Return the [X, Y] coordinate for the center point of the cell that contains the specified text.  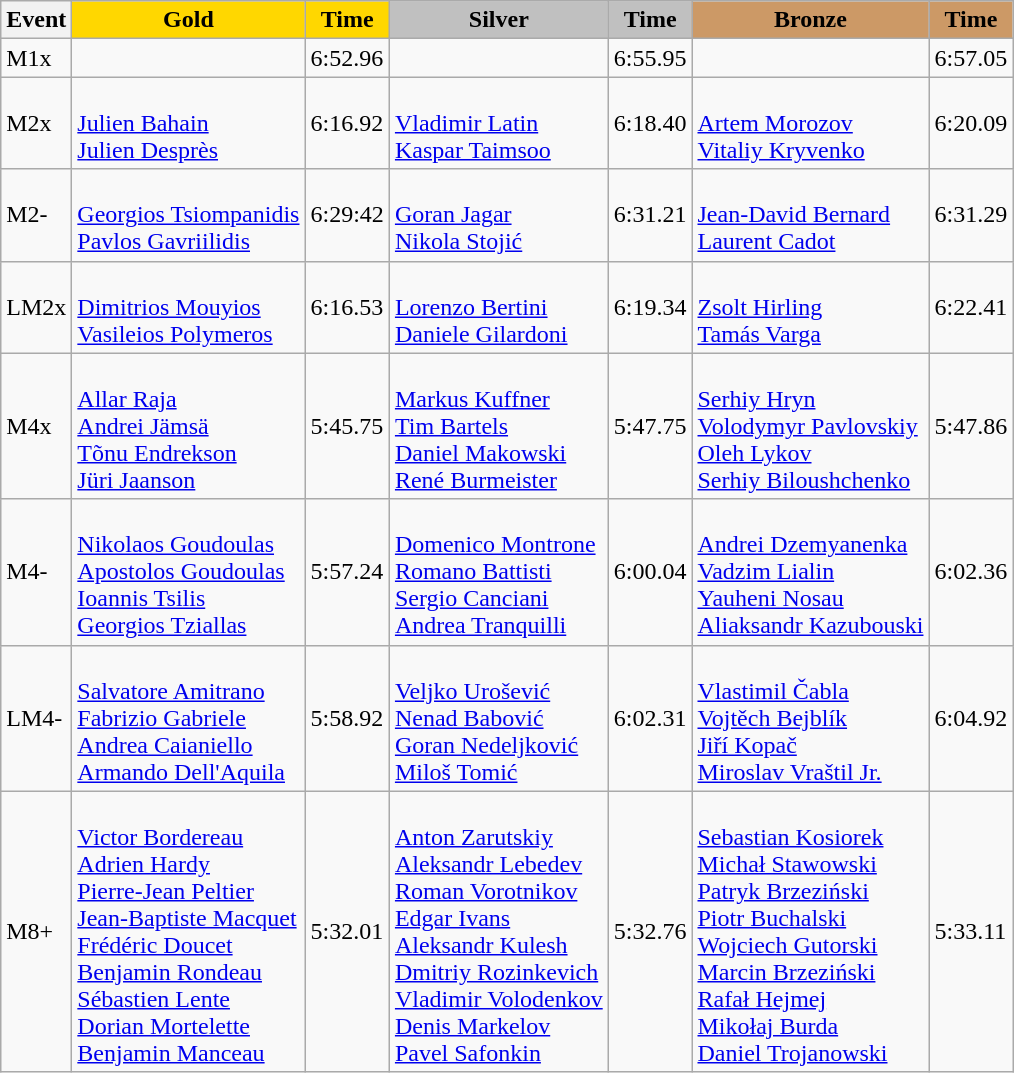
6:16.53 [347, 307]
6:19.34 [650, 307]
6:02.36 [971, 572]
6:22.41 [971, 307]
5:33.11 [971, 932]
5:32.01 [347, 932]
Event [36, 20]
M4- [36, 572]
6:55.95 [650, 58]
M2- [36, 215]
Goran Jagar Nikola Stojić [498, 215]
Artem Morozov Vitaliy Kryvenko [810, 123]
5:57.24 [347, 572]
M4x [36, 426]
LM4- [36, 718]
6:02.31 [650, 718]
6:16.92 [347, 123]
5:47.86 [971, 426]
Dimitrios Mouyios Vasileios Polymeros [188, 307]
5:32.76 [650, 932]
Salvatore Amitrano Fabrizio Gabriele Andrea Caianiello Armando Dell'Aquila [188, 718]
Anton Zarutskiy Aleksandr Lebedev Roman Vorotnikov Edgar Ivans Aleksandr Kulesh Dmitriy Rozinkevich Vladimir Volodenkov Denis Markelov Pavel Safonkin [498, 932]
Allar Raja Andrei Jämsä Tõnu Endrekson Jüri Jaanson [188, 426]
6:31.29 [971, 215]
6:57.05 [971, 58]
Domenico Montrone Romano Battisti Sergio Canciani Andrea Tranquilli [498, 572]
6:29:42 [347, 215]
5:47.75 [650, 426]
M8+ [36, 932]
Jean-David Bernard Laurent Cadot [810, 215]
Silver [498, 20]
5:45.75 [347, 426]
Serhiy Hryn Volodymyr Pavlovskiy Oleh Lykov Serhiy Biloushchenko [810, 426]
Nikolaos Goudoulas Apostolos Goudoulas Ioannis Tsilis Georgios Tziallas [188, 572]
Vlastimil Čabla Vojtěch Bejblík Jiří Kopač Miroslav Vraštil Jr. [810, 718]
M1x [36, 58]
Bronze [810, 20]
5:58.92 [347, 718]
Vladimir Latin Kaspar Taimsoo [498, 123]
Lorenzo Bertini Daniele Gilardoni [498, 307]
Gold [188, 20]
6:52.96 [347, 58]
6:00.04 [650, 572]
LM2x [36, 307]
6:31.21 [650, 215]
M2x [36, 123]
6:20.09 [971, 123]
Veljko Urošević Nenad Babović Goran Nedeljković Miloš Tomić [498, 718]
Georgios Tsiompanidis Pavlos Gavriilidis [188, 215]
Zsolt Hirling Tamás Varga [810, 307]
6:18.40 [650, 123]
Markus Kuffner Tim Bartels Daniel Makowski René Burmeister [498, 426]
6:04.92 [971, 718]
Andrei Dzemyanenka Vadzim Lialin Yauheni Nosau Aliaksandr Kazubouski [810, 572]
Julien Bahain Julien Desprès [188, 123]
